From the cell containing the given text, extract its center point as [x, y] coordinate. 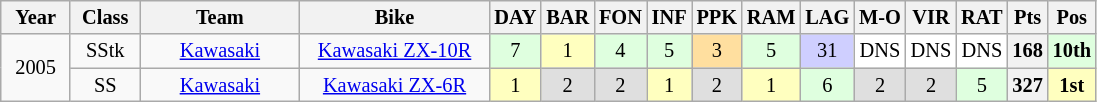
Year [36, 17]
168 [1027, 51]
1st [1072, 85]
Bike [395, 17]
Class [105, 17]
3 [717, 51]
DAY [515, 17]
Pts [1027, 17]
SS [105, 85]
PPK [717, 17]
BAR [568, 17]
10th [1072, 51]
M-O [880, 17]
RAT [982, 17]
2005 [36, 68]
Team [220, 17]
327 [1027, 85]
SStk [105, 51]
LAG [827, 17]
31 [827, 51]
RAM [771, 17]
INF [670, 17]
VIR [931, 17]
7 [515, 51]
Pos [1072, 17]
Kawasaki ZX-10R [395, 51]
Kawasaki ZX-6R [395, 85]
FON [620, 17]
6 [827, 85]
4 [620, 51]
